Pinpoint the cell where the given text exists, returning its [x, y] midpoint coordinate. 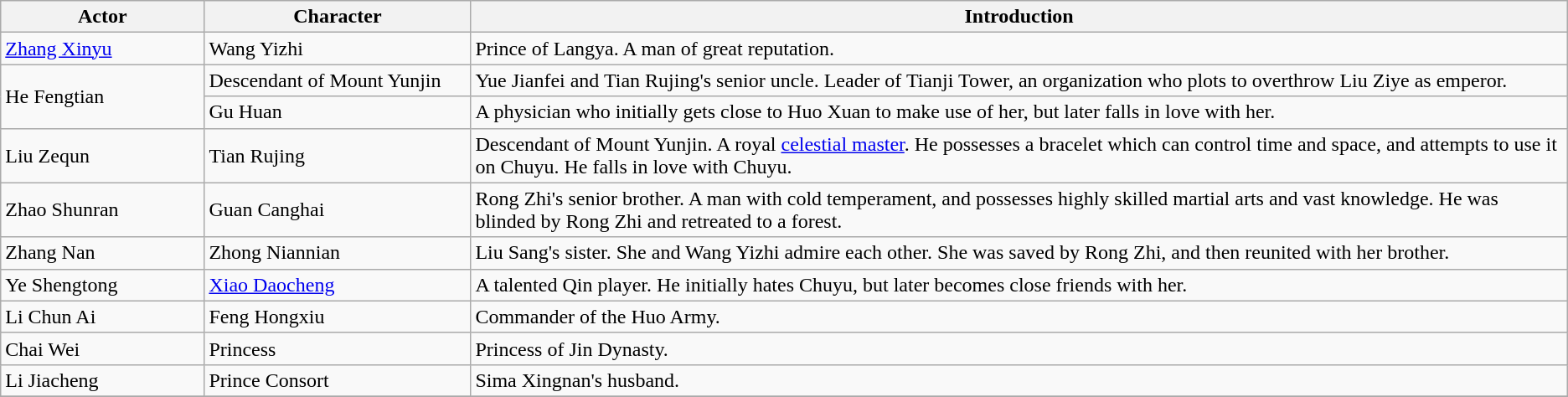
Liu Sang's sister. She and Wang Yizhi admire each other. She was saved by Rong Zhi, and then reunited with her brother. [1019, 253]
Zhao Shunran [102, 209]
Gu Huan [338, 112]
Zhang Nan [102, 253]
A physician who initially gets close to Huo Xuan to make use of her, but later falls in love with her. [1019, 112]
Li Jiacheng [102, 380]
Sima Xingnan's husband. [1019, 380]
Actor [102, 17]
Guan Canghai [338, 209]
Prince of Langya. A man of great reputation. [1019, 49]
Feng Hongxiu [338, 317]
Prince Consort [338, 380]
Li Chun Ai [102, 317]
Character [338, 17]
Descendant of Mount Yunjin [338, 80]
Tian Rujing [338, 156]
Xiao Daocheng [338, 285]
A talented Qin player. He initially hates Chuyu, but later becomes close friends with her. [1019, 285]
He Fengtian [102, 96]
Introduction [1019, 17]
Liu Zequn [102, 156]
Zhong Niannian [338, 253]
Princess [338, 348]
Commander of the Huo Army. [1019, 317]
Zhang Xinyu [102, 49]
Chai Wei [102, 348]
Yue Jianfei and Tian Rujing's senior uncle. Leader of Tianji Tower, an organization who plots to overthrow Liu Ziye as emperor. [1019, 80]
Princess of Jin Dynasty. [1019, 348]
Ye Shengtong [102, 285]
Wang Yizhi [338, 49]
